Scan for the cell matching the given text and deliver its (x, y) coordinate at center. 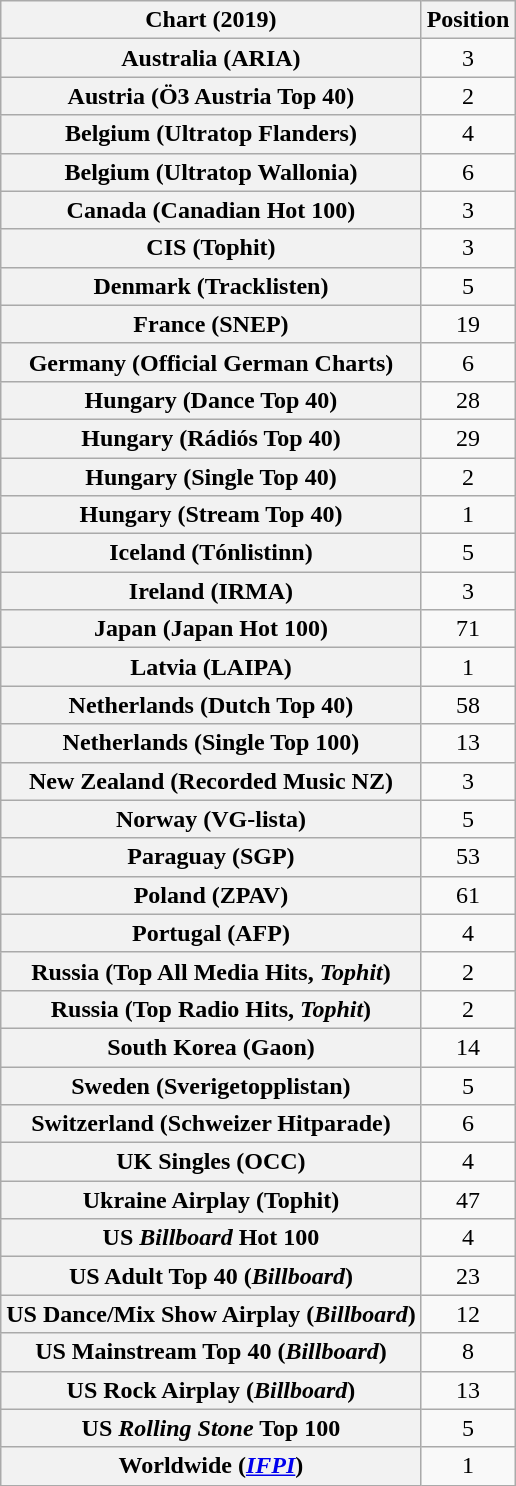
47 (468, 1200)
Belgium (Ultratop Flanders) (211, 134)
Austria (Ö3 Austria Top 40) (211, 96)
Position (468, 20)
Belgium (Ultratop Wallonia) (211, 172)
Latvia (LAIPA) (211, 667)
29 (468, 438)
Russia (Top All Media Hits, Tophit) (211, 971)
58 (468, 705)
53 (468, 857)
Hungary (Dance Top 40) (211, 400)
28 (468, 400)
Chart (2019) (211, 20)
19 (468, 324)
14 (468, 1047)
Canada (Canadian Hot 100) (211, 210)
12 (468, 1314)
US Adult Top 40 (Billboard) (211, 1276)
CIS (Tophit) (211, 248)
Japan (Japan Hot 100) (211, 629)
Iceland (Tónlistinn) (211, 553)
US Rolling Stone Top 100 (211, 1428)
Poland (ZPAV) (211, 895)
South Korea (Gaon) (211, 1047)
US Mainstream Top 40 (Billboard) (211, 1352)
Hungary (Single Top 40) (211, 477)
Sweden (Sverigetopplistan) (211, 1085)
France (SNEP) (211, 324)
Netherlands (Dutch Top 40) (211, 705)
Australia (ARIA) (211, 58)
Germany (Official German Charts) (211, 362)
8 (468, 1352)
61 (468, 895)
Norway (VG-lista) (211, 819)
UK Singles (OCC) (211, 1162)
Paraguay (SGP) (211, 857)
US Dance/Mix Show Airplay (Billboard) (211, 1314)
Netherlands (Single Top 100) (211, 743)
US Rock Airplay (Billboard) (211, 1390)
Worldwide (IFPI) (211, 1466)
Russia (Top Radio Hits, Tophit) (211, 1009)
Denmark (Tracklisten) (211, 286)
23 (468, 1276)
Ireland (IRMA) (211, 591)
Switzerland (Schweizer Hitparade) (211, 1124)
71 (468, 629)
US Billboard Hot 100 (211, 1238)
Ukraine Airplay (Tophit) (211, 1200)
Portugal (AFP) (211, 933)
Hungary (Stream Top 40) (211, 515)
New Zealand (Recorded Music NZ) (211, 781)
Hungary (Rádiós Top 40) (211, 438)
